Detect which cell encompasses the target text, then output its [X, Y] center coordinate. 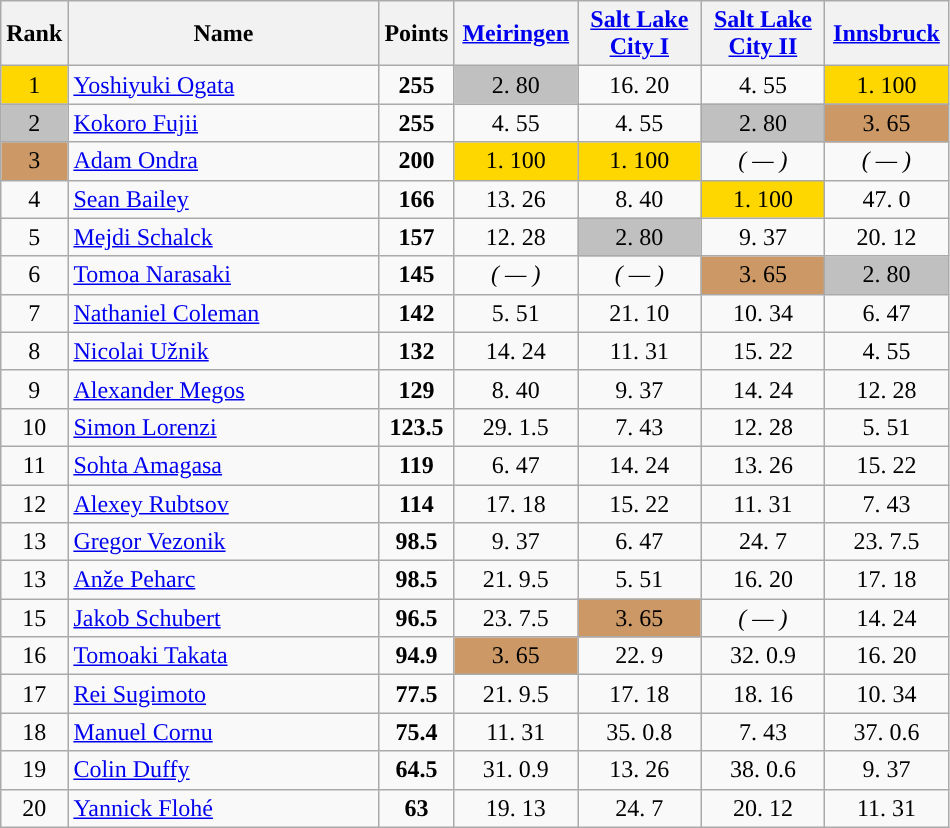
Colin Duffy [224, 770]
Salt Lake City II [763, 34]
18 [34, 732]
20 [34, 808]
94.9 [416, 656]
Yoshiyuki Ogata [224, 85]
17 [34, 694]
19 [34, 770]
Jakob Schubert [224, 618]
Simon Lorenzi [224, 427]
129 [416, 389]
6 [34, 275]
Rank [34, 34]
145 [416, 275]
3 [34, 161]
Kokoro Fujii [224, 123]
75.4 [416, 732]
132 [416, 351]
157 [416, 237]
7 [34, 313]
37. 0.6 [887, 732]
47. 0 [887, 199]
18. 16 [763, 694]
Manuel Cornu [224, 732]
Meiringen [516, 34]
32. 0.9 [763, 656]
64.5 [416, 770]
Innsbruck [887, 34]
21. 10 [640, 313]
5 [34, 237]
10 [34, 427]
200 [416, 161]
31. 0.9 [516, 770]
114 [416, 503]
Mejdi Schalck [224, 237]
123.5 [416, 427]
Points [416, 34]
Salt Lake City I [640, 34]
16 [34, 656]
Adam Ondra [224, 161]
Gregor Vezonik [224, 542]
38. 0.6 [763, 770]
1 [34, 85]
Yannick Flohé [224, 808]
Anže Peharc [224, 580]
8 [34, 351]
4 [34, 199]
Alexey Rubtsov [224, 503]
15 [34, 618]
142 [416, 313]
9 [34, 389]
29. 1.5 [516, 427]
Nicolai Užnik [224, 351]
19. 13 [516, 808]
2 [34, 123]
Name [224, 34]
96.5 [416, 618]
12 [34, 503]
63 [416, 808]
Nathaniel Coleman [224, 313]
22. 9 [640, 656]
119 [416, 465]
Tomoa Narasaki [224, 275]
166 [416, 199]
Sean Bailey [224, 199]
Alexander Megos [224, 389]
Tomoaki Takata [224, 656]
Sohta Amagasa [224, 465]
77.5 [416, 694]
11 [34, 465]
Rei Sugimoto [224, 694]
35. 0.8 [640, 732]
